Provide the [x, y] coordinate of the cell's center where the given text is located.  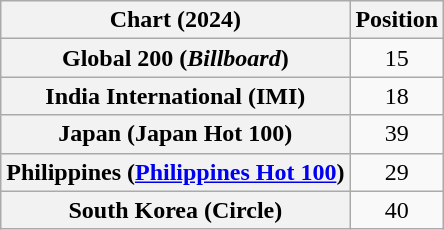
Philippines (Philippines Hot 100) [176, 172]
South Korea (Circle) [176, 210]
Position [397, 20]
29 [397, 172]
40 [397, 210]
39 [397, 134]
18 [397, 96]
Chart (2024) [176, 20]
Japan (Japan Hot 100) [176, 134]
Global 200 (Billboard) [176, 58]
15 [397, 58]
India International (IMI) [176, 96]
